Detect which cell encompasses the target text, then output its (x, y) center coordinate. 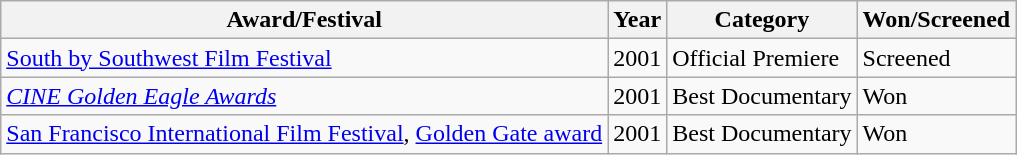
South by Southwest Film Festival (304, 58)
Official Premiere (762, 58)
San Francisco International Film Festival, Golden Gate award (304, 134)
Screened (936, 58)
Category (762, 20)
Award/Festival (304, 20)
CINE Golden Eagle Awards (304, 96)
Won/Screened (936, 20)
Year (638, 20)
